Find where the given text appears and provide that cell's center as [X, Y] coordinate. 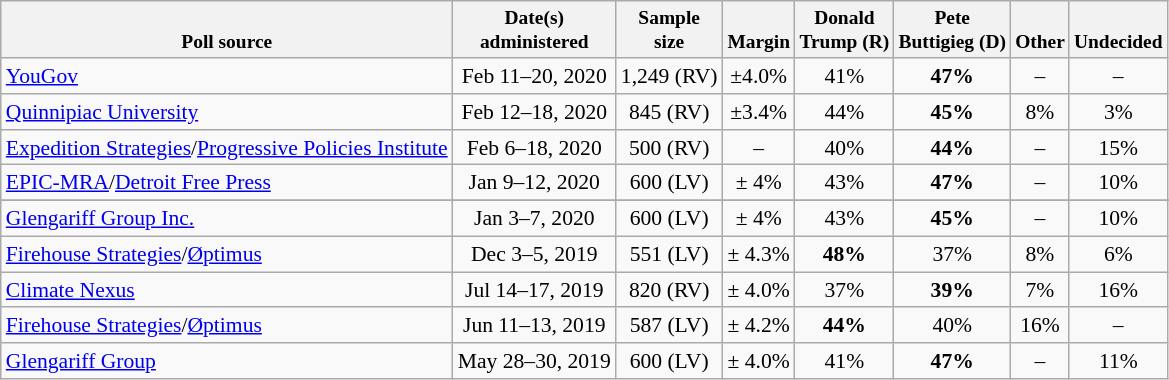
YouGov [227, 76]
7% [1040, 290]
Margin [759, 30]
Undecided [1118, 30]
15% [1118, 148]
± 4.3% [759, 254]
EPIC-MRA/Detroit Free Press [227, 183]
500 (RV) [670, 148]
Feb 11–20, 2020 [534, 76]
PeteButtigieg (D) [952, 30]
±3.4% [759, 112]
11% [1118, 361]
Jan 9–12, 2020 [534, 183]
587 (LV) [670, 326]
Date(s)administered [534, 30]
Expedition Strategies/Progressive Policies Institute [227, 148]
Feb 6–18, 2020 [534, 148]
39% [952, 290]
551 (LV) [670, 254]
Glengariff Group Inc. [227, 219]
48% [844, 254]
Jan 3–7, 2020 [534, 219]
820 (RV) [670, 290]
3% [1118, 112]
Samplesize [670, 30]
Poll source [227, 30]
845 (RV) [670, 112]
1,249 (RV) [670, 76]
May 28–30, 2019 [534, 361]
Feb 12–18, 2020 [534, 112]
Quinnipiac University [227, 112]
± 4.2% [759, 326]
±4.0% [759, 76]
Jul 14–17, 2019 [534, 290]
Glengariff Group [227, 361]
Other [1040, 30]
Dec 3–5, 2019 [534, 254]
Jun 11–13, 2019 [534, 326]
DonaldTrump (R) [844, 30]
6% [1118, 254]
Climate Nexus [227, 290]
